Locate the cell with the specified text and output its [x, y] center coordinate. 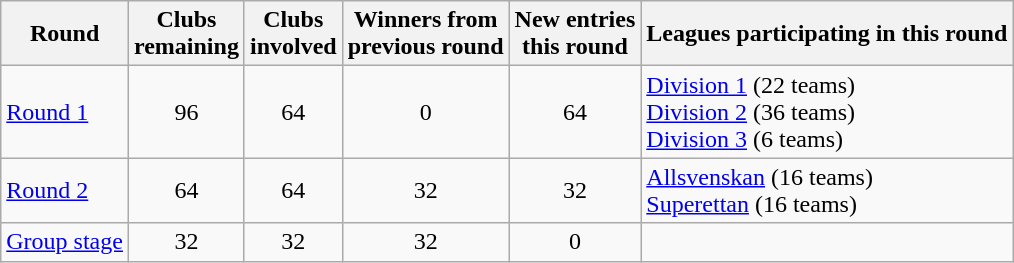
Clubsinvolved [293, 34]
Winners fromprevious round [426, 34]
Clubsremaining [186, 34]
96 [186, 112]
Round 1 [65, 112]
Leagues participating in this round [827, 34]
Group stage [65, 242]
Round [65, 34]
Round 2 [65, 190]
Allsvenskan (16 teams)Superettan (16 teams) [827, 190]
New entriesthis round [575, 34]
Division 1 (22 teams)Division 2 (36 teams)Division 3 (6 teams) [827, 112]
